Scan for the cell matching the given text and deliver its [x, y] coordinate at center. 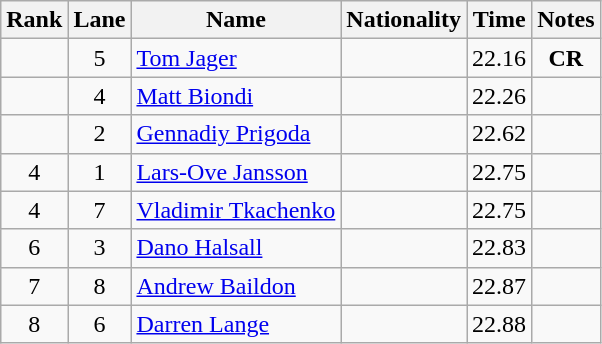
Tom Jager [236, 58]
22.83 [500, 248]
2 [100, 134]
Darren Lange [236, 324]
Name [236, 20]
22.26 [500, 96]
Nationality [404, 20]
22.16 [500, 58]
Lane [100, 20]
Dano Halsall [236, 248]
Matt Biondi [236, 96]
Andrew Baildon [236, 286]
Gennadiy Prigoda [236, 134]
22.88 [500, 324]
22.62 [500, 134]
Lars-Ove Jansson [236, 172]
CR [566, 58]
Notes [566, 20]
Vladimir Tkachenko [236, 210]
1 [100, 172]
5 [100, 58]
3 [100, 248]
22.87 [500, 286]
Time [500, 20]
Rank [34, 20]
